Return the (X, Y) coordinate for the center point of the cell that contains the specified text.  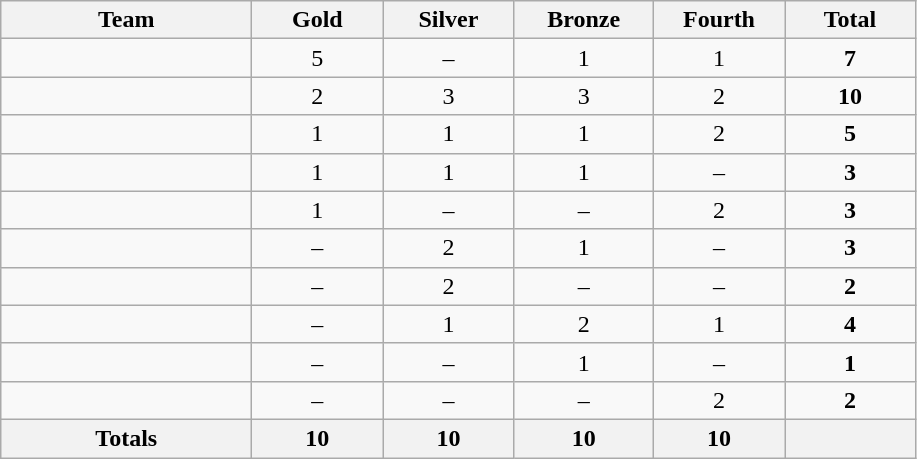
Totals (126, 438)
Gold (318, 20)
7 (850, 58)
Silver (448, 20)
Bronze (584, 20)
Fourth (718, 20)
4 (850, 324)
Total (850, 20)
Team (126, 20)
